Extract the (X, Y) coordinate from the center of the cell holding the provided text.  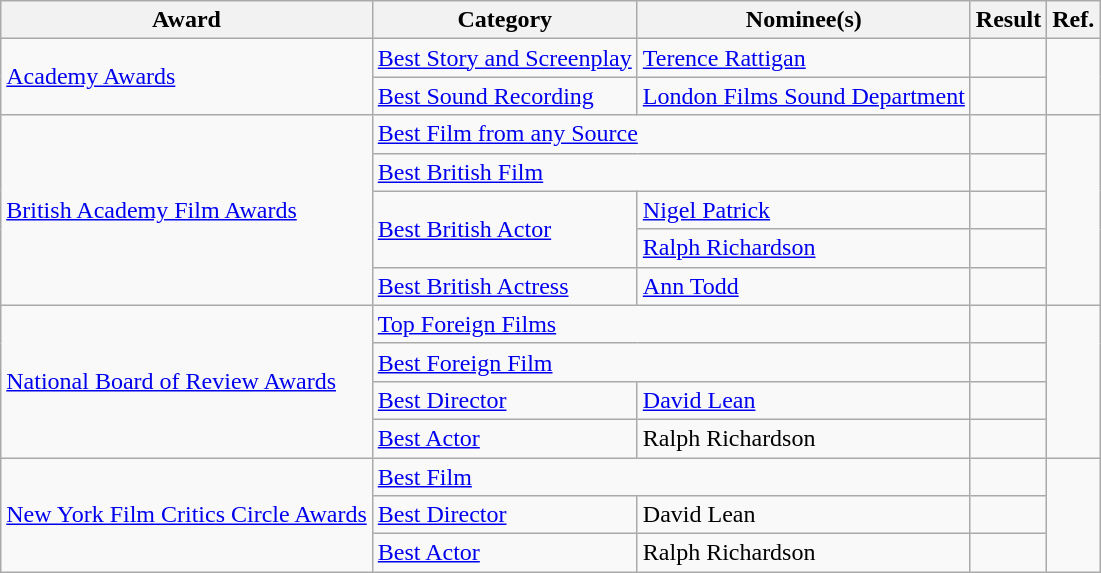
Best British Actress (504, 286)
Best British Film (671, 172)
Best British Actor (504, 229)
Category (504, 20)
Award (187, 20)
Best Foreign Film (671, 362)
Ref. (1074, 20)
Academy Awards (187, 77)
Nominee(s) (804, 20)
Result (1008, 20)
Best Film from any Source (671, 134)
London Films Sound Department (804, 96)
Nigel Patrick (804, 210)
National Board of Review Awards (187, 381)
Best Film (671, 477)
British Academy Film Awards (187, 210)
New York Film Critics Circle Awards (187, 515)
Ann Todd (804, 286)
Best Sound Recording (504, 96)
Top Foreign Films (671, 324)
Terence Rattigan (804, 58)
Best Story and Screenplay (504, 58)
